Capture the cell that displays the provided text and extract its (x, y) central coordinate. 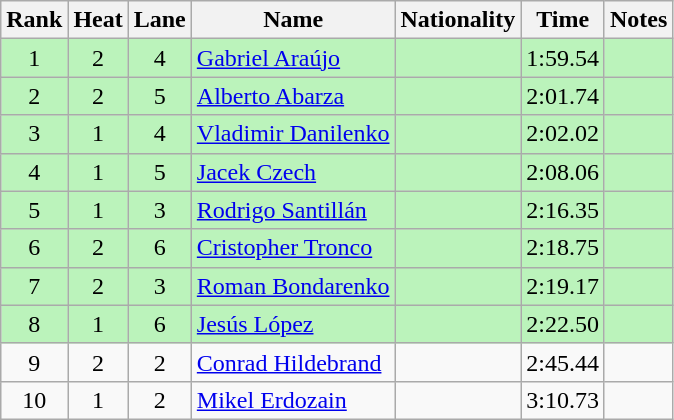
Roman Bondarenko (293, 286)
Conrad Hildebrand (293, 362)
Notes (638, 20)
9 (34, 362)
8 (34, 324)
2:16.35 (563, 210)
Time (563, 20)
Alberto Abarza (293, 96)
Nationality (458, 20)
Rank (34, 20)
2:08.06 (563, 172)
2:02.02 (563, 134)
2:22.50 (563, 324)
Gabriel Araújo (293, 58)
Rodrigo Santillán (293, 210)
Mikel Erdozain (293, 400)
Name (293, 20)
Lane (160, 20)
7 (34, 286)
Cristopher Tronco (293, 248)
2:01.74 (563, 96)
2:19.17 (563, 286)
Jacek Czech (293, 172)
Vladimir Danilenko (293, 134)
2:18.75 (563, 248)
1:59.54 (563, 58)
10 (34, 400)
2:45.44 (563, 362)
3:10.73 (563, 400)
Jesús López (293, 324)
Heat (98, 20)
